Locate the cell with the specified text and output its [X, Y] center coordinate. 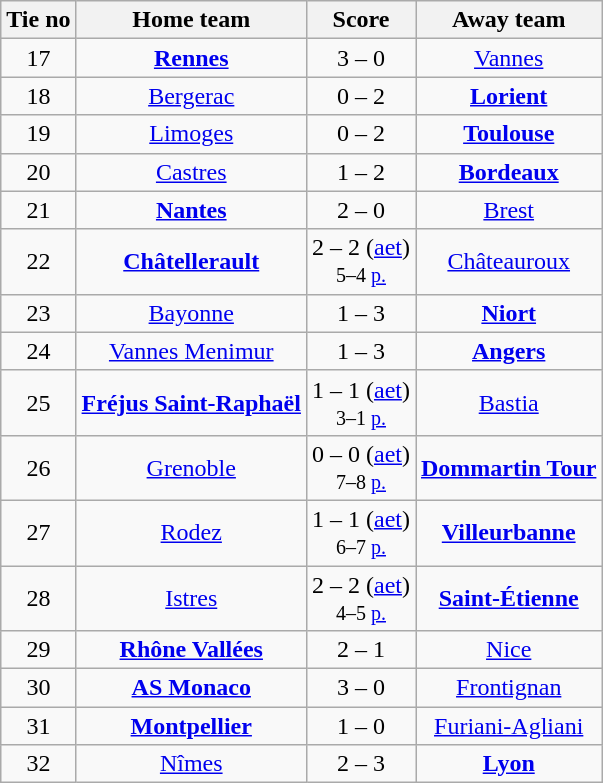
Vannes [509, 58]
Bordeaux [509, 172]
Nantes [191, 210]
Istres [191, 598]
Châtellerault [191, 262]
1 – 2 [360, 172]
2 – 3 [360, 764]
1 – 1 (aet)3–1 p. [360, 402]
26 [38, 468]
Bastia [509, 402]
Niort [509, 313]
Score [360, 20]
Nice [509, 650]
17 [38, 58]
30 [38, 688]
19 [38, 134]
Toulouse [509, 134]
Lyon [509, 764]
21 [38, 210]
Brest [509, 210]
Villeurbanne [509, 532]
Saint-Étienne [509, 598]
Lorient [509, 96]
Montpellier [191, 726]
Bayonne [191, 313]
Châteauroux [509, 262]
23 [38, 313]
24 [38, 351]
Frontignan [509, 688]
29 [38, 650]
25 [38, 402]
Vannes Menimur [191, 351]
27 [38, 532]
20 [38, 172]
Rhône Vallées [191, 650]
Grenoble [191, 468]
31 [38, 726]
Nîmes [191, 764]
Angers [509, 351]
Furiani-Agliani [509, 726]
Tie no [38, 20]
2 – 2 (aet)4–5 p. [360, 598]
AS Monaco [191, 688]
Dommartin Tour [509, 468]
2 – 1 [360, 650]
28 [38, 598]
1 – 1 (aet)6–7 p. [360, 532]
2 – 0 [360, 210]
18 [38, 96]
22 [38, 262]
Limoges [191, 134]
32 [38, 764]
Bergerac [191, 96]
2 – 2 (aet)5–4 p. [360, 262]
Home team [191, 20]
Away team [509, 20]
Rennes [191, 58]
Rodez [191, 532]
1 – 0 [360, 726]
Castres [191, 172]
0 – 0 (aet)7–8 p. [360, 468]
Fréjus Saint-Raphaël [191, 402]
